Output the [X, Y] coordinate of the center of the cell containing the given text.  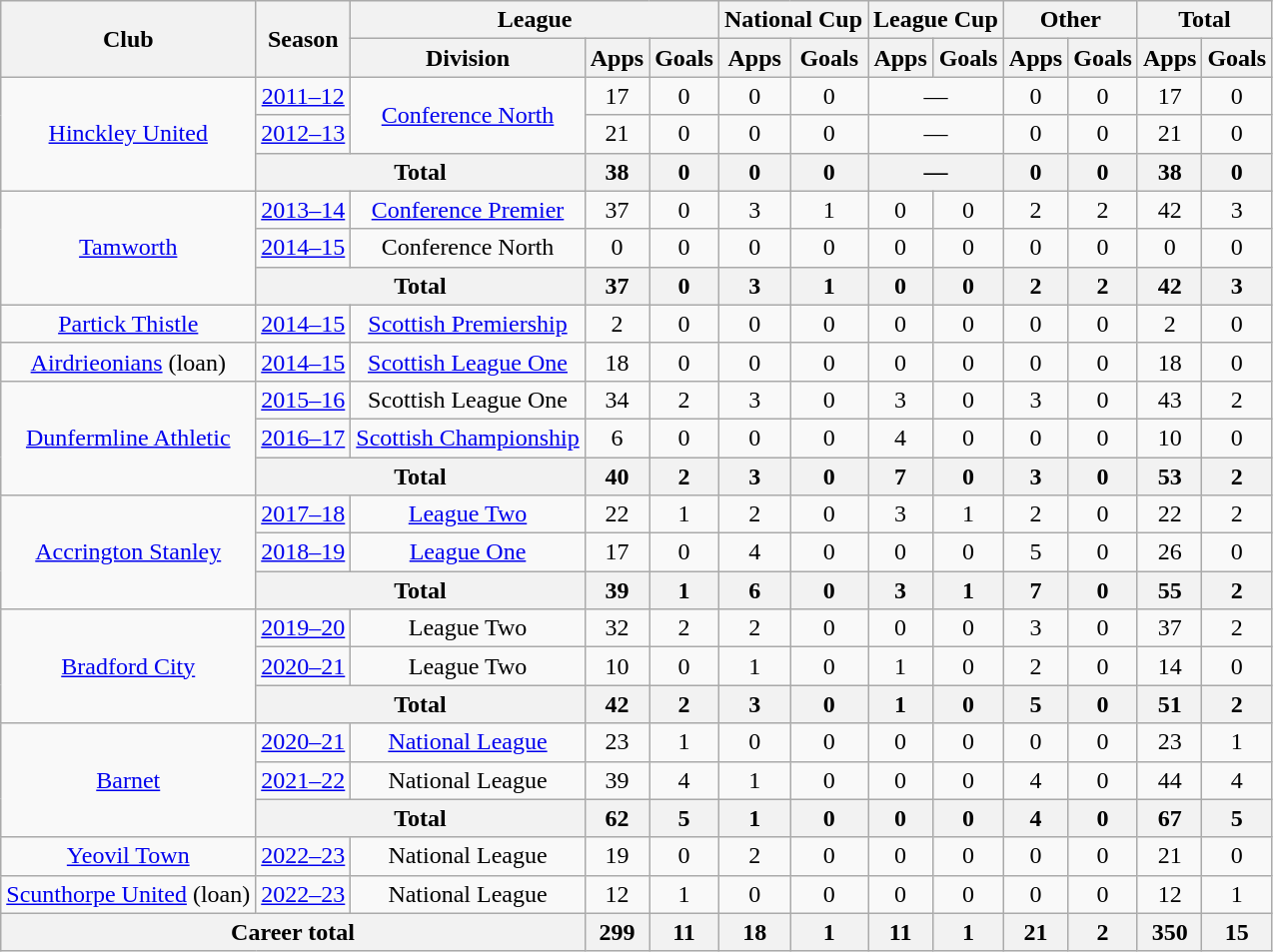
350 [1169, 932]
Career total [293, 932]
40 [617, 476]
National Cup [793, 20]
Scottish Championship [468, 438]
67 [1169, 818]
Hinckley United [128, 134]
League Cup [936, 20]
2017–18 [304, 514]
34 [617, 400]
2011–12 [304, 96]
Club [128, 39]
43 [1169, 400]
Barnet [128, 780]
44 [1169, 780]
2016–17 [304, 438]
Tamworth [128, 248]
Scunthorpe United (loan) [128, 894]
Scottish Premiership [468, 324]
26 [1169, 552]
62 [617, 818]
51 [1169, 704]
14 [1169, 666]
Dunfermline Athletic [128, 438]
Conference Premier [468, 210]
2012–13 [304, 134]
2019–20 [304, 628]
Partick Thistle [128, 324]
Division [468, 58]
League One [468, 552]
55 [1169, 590]
Other [1070, 20]
2013–14 [304, 210]
53 [1169, 476]
Yeovil Town [128, 856]
Accrington Stanley [128, 552]
2021–22 [304, 780]
299 [617, 932]
15 [1237, 932]
Airdrieonians (loan) [128, 362]
32 [617, 628]
2015–16 [304, 400]
19 [617, 856]
Season [304, 39]
2018–19 [304, 552]
Bradford City [128, 666]
League [536, 20]
